Search for the cell housing the specified text and yield its (X, Y) center coordinate. 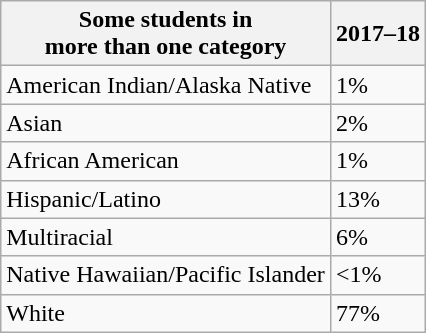
Some students inmore than one category (166, 34)
2% (378, 123)
Multiracial (166, 237)
6% (378, 237)
13% (378, 199)
American Indian/Alaska Native (166, 85)
African American (166, 161)
77% (378, 313)
Asian (166, 123)
2017–18 (378, 34)
Native Hawaiian/Pacific Islander (166, 275)
Hispanic/Latino (166, 199)
<1% (378, 275)
White (166, 313)
